Identify which cell holds the provided text, then report its (x, y) central coordinate. 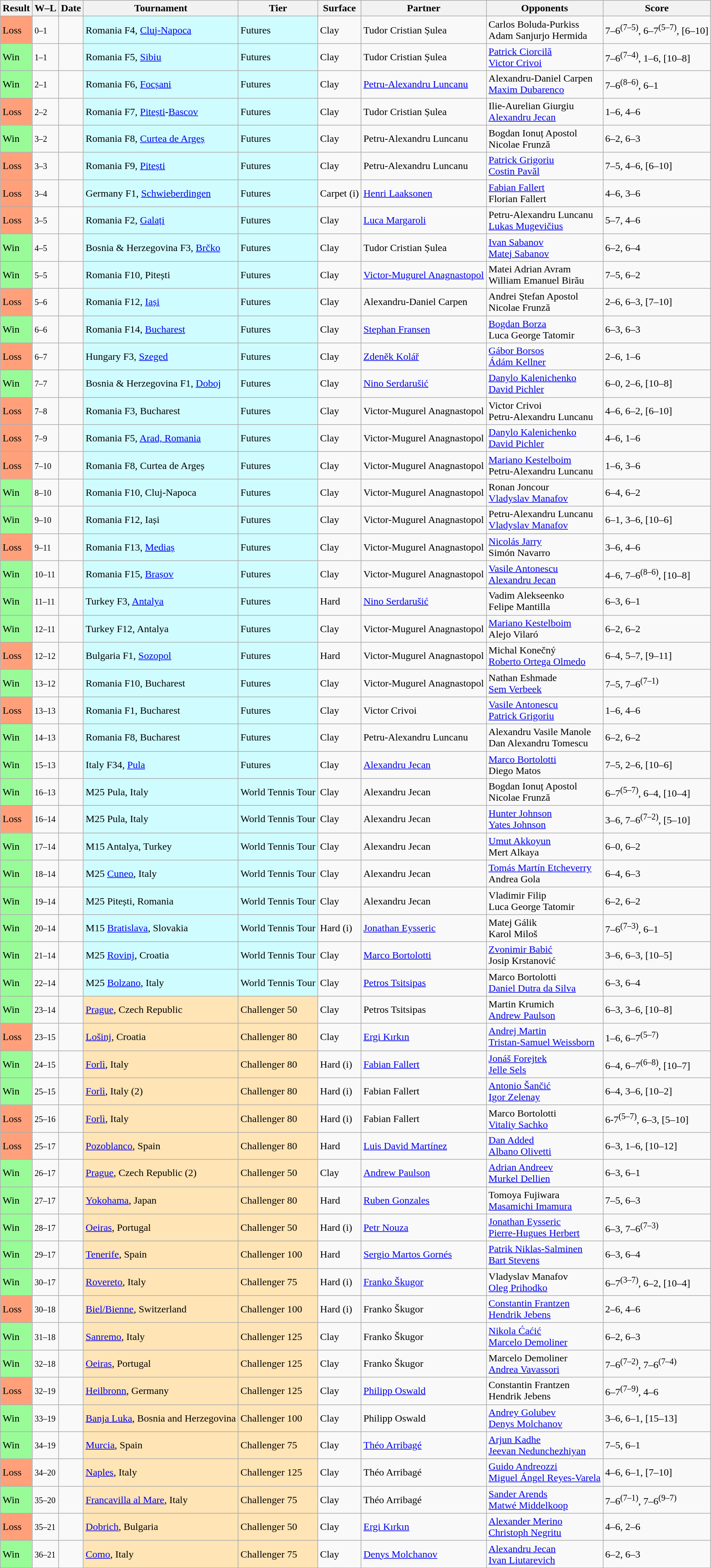
Fabian Fallert Florian Fallert (545, 193)
1–1 (45, 57)
Romania F7, Pitești-Bascov (161, 111)
3–6, 4–6 (657, 547)
Bosnia & Herzegovina F3, Brčko (161, 248)
Marco Bortolotti Diego Matos (545, 765)
2–6, 6–3, [7–10] (657, 302)
Pozoblanco, Spain (161, 1145)
2–6, 1–6 (657, 356)
Marco Bortolotti Daniel Dutra da Silva (545, 982)
Martin Krumich Andrew Paulson (545, 1010)
M15 Bratislava, Slovakia (161, 928)
Andrew Paulson (423, 1173)
Opponents (545, 8)
Romania F4, Cluj-Napoca (161, 30)
Henri Laaksonen (423, 193)
31–18 (45, 1336)
Biel/Bienne, Switzerland (161, 1309)
Nathan Eshmade Sem Verbeek (545, 683)
Ruben Gonzales (423, 1200)
11–11 (45, 602)
Petr Nouza (423, 1227)
Tier (278, 8)
6–0, 2–6, [10–8] (657, 384)
23–14 (45, 1010)
Italy F34, Pula (161, 765)
Romania F10, Bucharest (161, 683)
16–14 (45, 819)
6–3, 6–3 (657, 329)
6–0, 6–2 (657, 847)
Carlos Boluda-Purkiss Adam Sanjurjo Hermida (545, 30)
5–7, 4–6 (657, 220)
Luis David Martínez (423, 1145)
27–17 (45, 1200)
7–5, 6–2 (657, 274)
28–17 (45, 1227)
7–7 (45, 384)
Result (16, 8)
7–5, 7–6(7–1) (657, 683)
Zdeněk Kolář (423, 356)
Nikola Ćaćić Marcelo Demoliner (545, 1336)
7–6(7–1), 7–6(9–7) (657, 1499)
Turkey F3, Antalya (161, 602)
3–6, 7–6(7–2), [5–10] (657, 819)
12–12 (45, 656)
Arjun Kadhe Jeevan Nedunchezhiyan (545, 1445)
Romania F5, Sibiu (161, 57)
4–6, 6–1, [7–10] (657, 1473)
33–19 (45, 1418)
Germany F1, Schwieberdingen (161, 193)
Hungary F3, Szeged (161, 356)
Marco Bortolotti (423, 956)
W–L (45, 8)
4–6, 2–6 (657, 1527)
5–6 (45, 302)
Andrej Martin Tristan-Samuel Weissborn (545, 1037)
3–6, 6–3, [10–5] (657, 956)
Romania F9, Pitești (161, 166)
M15 Antalya, Turkey (161, 847)
Vladimir Filip Luca George Tatomir (545, 901)
24–15 (45, 1064)
Luca Margaroli (423, 220)
7–6(7–3), 6–1 (657, 928)
Nicolás Jarry Simón Navarro (545, 547)
Alexandru-Daniel Carpen Maxim Dubarenco (545, 85)
Zvonimir Babić Josip Krstanović (545, 956)
30–18 (45, 1309)
6–7 (45, 356)
Andrei Ștefan Apostol Nicolae Frunză (545, 302)
15–13 (45, 765)
7–5, 2–6, [10–6] (657, 765)
Victor Crivoi Petru-Alexandru Luncanu (545, 411)
3–4 (45, 193)
Patrik Niklas-Salminen Bart Stevens (545, 1255)
Marcelo Demoliner Andrea Vavassori (545, 1364)
2–6, 4–6 (657, 1309)
16–13 (45, 792)
Romania F14, Bucharest (161, 329)
4–5 (45, 248)
Vasile Antonescu Patrick Grigoriu (545, 710)
14–13 (45, 737)
Lošinj, Croatia (161, 1037)
Romania F10, Cluj-Napoca (161, 493)
Mariano Kestelboim Petru-Alexandru Luncanu (545, 465)
Turkey F12, Antalya (161, 628)
Francavilla al Mare, Italy (161, 1499)
Sanremo, Italy (161, 1336)
32–18 (45, 1364)
6–4, 6–2 (657, 493)
Partner (423, 8)
Score (657, 8)
Stephan Fransen (423, 329)
Romania F1, Bucharest (161, 710)
34–19 (45, 1445)
Alexander Merino Christoph Negritu (545, 1527)
32–19 (45, 1391)
Denys Molchanov (423, 1554)
17–14 (45, 847)
Hunter Johnson Yates Johnson (545, 819)
Petru-Alexandru Luncanu Lukas Mugevičius (545, 220)
Romania F2, Galați (161, 220)
36–21 (45, 1554)
6–6 (45, 329)
Prague, Czech Republic (161, 1010)
3–5 (45, 220)
19–14 (45, 901)
Alexandru Jecan Ivan Liutarevich (545, 1554)
Vladyslav Manafov Oleg Prihodko (545, 1282)
Patrick Ciorcilă Victor Crivoi (545, 57)
Bosnia & Herzegovina F1, Doboj (161, 384)
Victor Crivoi (423, 710)
Tournament (161, 8)
Ivan Sabanov Matej Sabanov (545, 248)
6–4, 6–3 (657, 874)
6–2, 6–4 (657, 248)
Tenerife, Spain (161, 1255)
6-7(5–7), 6–3, [5–10] (657, 1119)
Vasile Antonescu Alexandru Jecan (545, 574)
5–5 (45, 274)
9–10 (45, 520)
7–5, 6–3 (657, 1200)
Sander Arends Matwé Middelkoop (545, 1499)
Dobrich, Bulgaria (161, 1527)
7–6(7–4), 1–6, [10–8] (657, 57)
2–2 (45, 111)
Surface (340, 8)
7–5, 6–1 (657, 1445)
Ilie-Aurelian Giurgiu Alexandru Jecan (545, 111)
Andrey Golubev Denys Molchanov (545, 1418)
4–6, 6–2, [6–10] (657, 411)
7–10 (45, 465)
Banja Luka, Bosnia and Herzegovina (161, 1418)
Marco Bortolotti Vitaliy Sachko (545, 1119)
Jonathan Eysseric Pierre-Hugues Herbert (545, 1227)
2–1 (45, 85)
4–6, 1–6 (657, 438)
34–20 (45, 1473)
7–6(8–6), 6–1 (657, 85)
6–3, 7–6(7–3) (657, 1227)
25–16 (45, 1119)
Romania F5, Arad, Romania (161, 438)
M25 Cuneo, Italy (161, 874)
Matei Adrian Avram William Emanuel Birău (545, 274)
6–1, 3–6, [10–6] (657, 520)
Romania F10, Pitești (161, 274)
Jonathan Eysseric (423, 928)
6–7(7–9), 4–6 (657, 1391)
Patrick Grigoriu Costin Pavăl (545, 166)
Romania F6, Focșani (161, 85)
6–7(5–7), 6–4, [10–4] (657, 792)
6–3, 1–6, [10–12] (657, 1145)
29–17 (45, 1255)
30–17 (45, 1282)
7–6(7–5), 6–7(5–7), [6–10] (657, 30)
Romania F15, Brașov (161, 574)
4–6, 7–6(8–6), [10–8] (657, 574)
6–4, 5–7, [9–11] (657, 656)
20–14 (45, 928)
Date (71, 8)
Forlì, Italy (2) (161, 1091)
18–14 (45, 874)
Gábor Borsos Ádám Kellner (545, 356)
13–12 (45, 683)
Alexandru-Daniel Carpen (423, 302)
3–3 (45, 166)
10–11 (45, 574)
0–1 (45, 30)
6–4, 3–6, [10–2] (657, 1091)
12–11 (45, 628)
7–6(7–2), 7–6(7–4) (657, 1364)
Romania F3, Bucharest (161, 411)
13–13 (45, 710)
Romania F8, Bucharest (161, 737)
Petru-Alexandru Luncanu Vladyslav Manafov (545, 520)
Tomoya Fujiwara Masamichi Imamura (545, 1200)
Adrian Andreev Murkel Dellien (545, 1173)
25–17 (45, 1145)
Rovereto, Italy (161, 1282)
Umut Akkoyun Mert Alkaya (545, 847)
7–8 (45, 411)
Vadim Alekseenko Felipe Mantilla (545, 602)
M25 Bolzano, Italy (161, 982)
Alexandru Vasile Manole Dan Alexandru Tomescu (545, 737)
Dan Added Albano Olivetti (545, 1145)
Naples, Italy (161, 1473)
Bogdan Borza Luca George Tatomir (545, 329)
4–6, 3–6 (657, 193)
3–6, 6–1, [15–13] (657, 1418)
21–14 (45, 956)
6–7(3–7), 6–2, [10–4] (657, 1282)
23–15 (45, 1037)
6–4, 6–7(6–8), [10–7] (657, 1064)
6–3, 3–6, [10–8] (657, 1010)
Guido Andreozzi Miguel Ángel Reyes-Varela (545, 1473)
9–11 (45, 547)
7–9 (45, 438)
1–6, 6–7(5–7) (657, 1037)
8–10 (45, 493)
25–15 (45, 1091)
Michal Konečný Roberto Ortega Olmedo (545, 656)
Prague, Czech Republic (2) (161, 1173)
26–17 (45, 1173)
Jonáš Forejtek Jelle Sels (545, 1064)
Carpet (i) (340, 193)
1–6, 3–6 (657, 465)
M25 Rovinj, Croatia (161, 956)
35–21 (45, 1527)
Tomás Martín Etcheverry Andrea Gola (545, 874)
Yokohama, Japan (161, 1200)
Antonio Šančić Igor Zelenay (545, 1091)
Heilbronn, Germany (161, 1391)
Murcia, Spain (161, 1445)
7–5, 4–6, [6–10] (657, 166)
3–2 (45, 139)
22–14 (45, 982)
Sergio Martos Gornés (423, 1255)
Bulgaria F1, Sozopol (161, 656)
Mariano Kestelboim Alejo Vilaró (545, 628)
35–20 (45, 1499)
Matej Gálik Karol Miloš (545, 928)
Como, Italy (161, 1554)
M25 Pitești, Romania (161, 901)
Romania F13, Mediaș (161, 547)
Ronan Joncour Vladyslav Manafov (545, 493)
